Search for the cell housing the specified text and yield its [x, y] center coordinate. 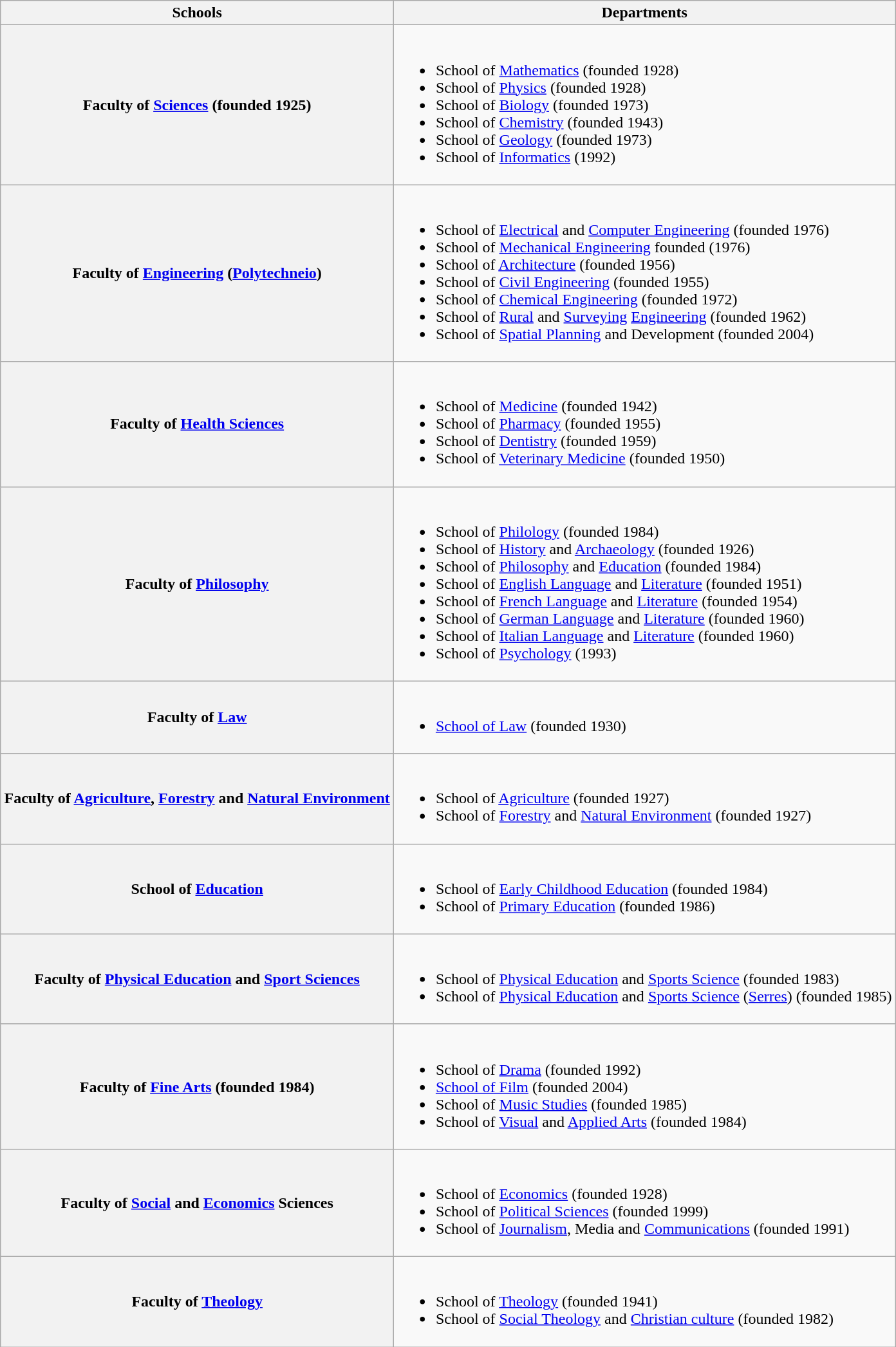
School of Physical Education and Sports Science (founded 1983)School of Physical Education and Sports Science (Serres) (founded 1985) [644, 979]
Faculty of Law [197, 717]
School of Medicine (founded 1942)School of Pharmacy (founded 1955)School of Dentistry (founded 1959)School of Veterinary Medicine (founded 1950) [644, 424]
School of Education [197, 889]
School of Law (founded 1930) [644, 717]
School of Theology (founded 1941)School of Social Theology and Christian culture (founded 1982) [644, 1301]
Faculty of Health Sciences [197, 424]
Faculty of Physical Education and Sport Sciences [197, 979]
Faculty of Fine Arts (founded 1984) [197, 1086]
School of Drama (founded 1992)School of Film (founded 2004)School of Music Studies (founded 1985)School of Visual and Applied Arts (founded 1984) [644, 1086]
Faculty of Theology [197, 1301]
Faculty of Sciences (founded 1925) [197, 105]
Faculty of Agriculture, Forestry and Natural Environment [197, 799]
School of Early Childhood Education (founded 1984)School of Primary Education (founded 1986) [644, 889]
School of Economics (founded 1928)School of Political Sciences (founded 1999)School of Journalism, Media and Communications (founded 1991) [644, 1202]
Schools [197, 13]
School of Agriculture (founded 1927)School of Forestry and Natural Environment (founded 1927) [644, 799]
Faculty of Philosophy [197, 584]
Faculty of Engineering (Polytechneio) [197, 273]
Faculty of Social and Economics Sciences [197, 1202]
Departments [644, 13]
